Detect which cell encompasses the target text, then output its (X, Y) center coordinate. 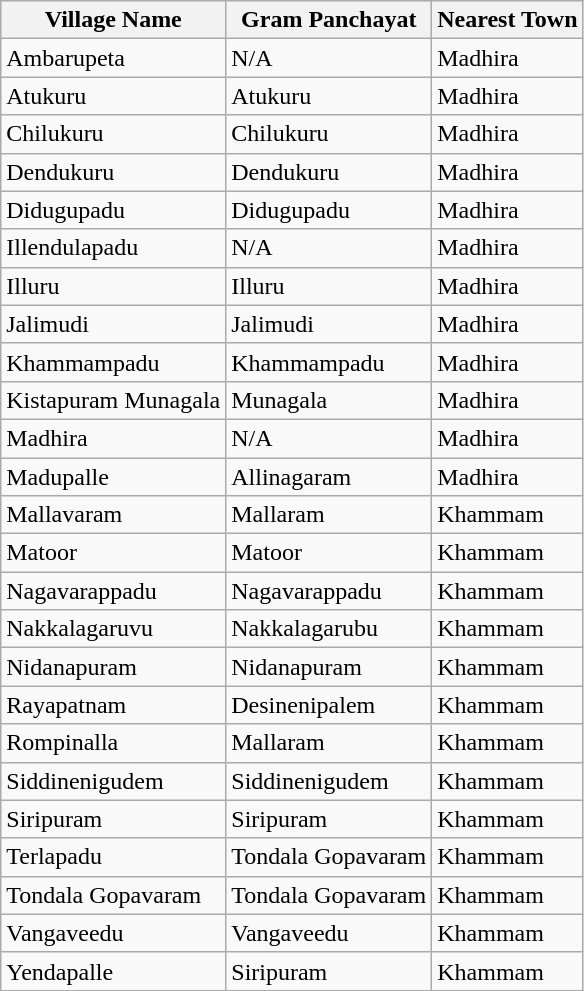
Illendulapadu (114, 248)
Kistapuram Munagala (114, 400)
Rayapatnam (114, 705)
Ambarupeta (114, 58)
Yendapalle (114, 971)
Nearest Town (508, 20)
Village Name (114, 20)
Terlapadu (114, 857)
Munagala (329, 400)
Rompinalla (114, 743)
Desinenipalem (329, 705)
Madupalle (114, 477)
Nakkalagaruvu (114, 629)
Allinagaram (329, 477)
Mallavaram (114, 515)
Nakkalagarubu (329, 629)
Gram Panchayat (329, 20)
